Identify which cell holds the provided text, then report its (X, Y) central coordinate. 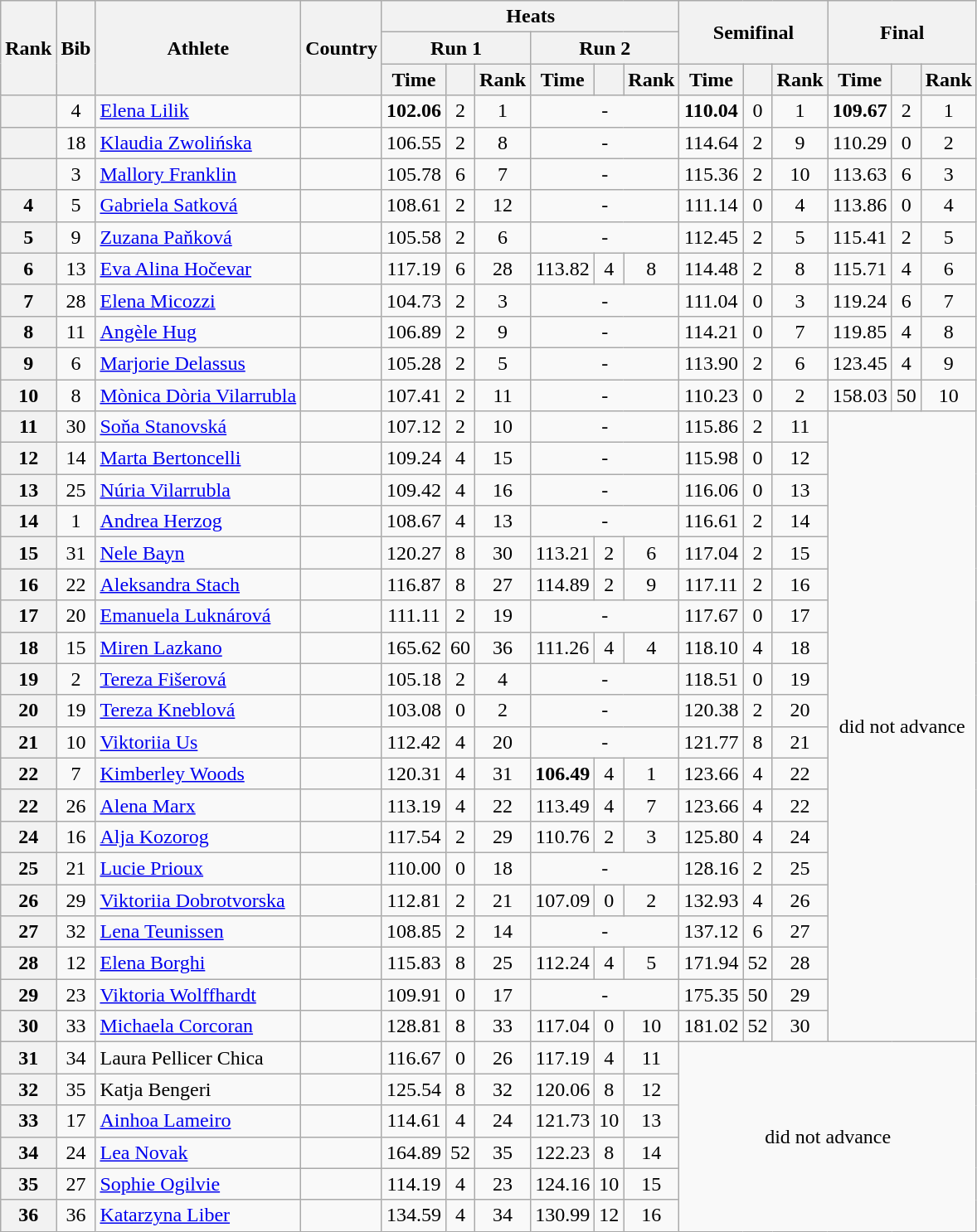
120.27 (413, 553)
Run 2 (605, 48)
107.41 (413, 395)
115.86 (712, 427)
Kimberley Woods (198, 774)
110.23 (712, 395)
116.67 (413, 1058)
Bib (76, 48)
175.35 (712, 995)
116.06 (712, 490)
111.26 (562, 648)
114.48 (712, 269)
Tereza Kneblová (198, 711)
113.90 (712, 363)
Nele Bayn (198, 553)
114.61 (413, 1121)
112.42 (413, 742)
Aleksandra Stach (198, 584)
114.89 (562, 584)
114.21 (712, 332)
Laura Pellicer Chica (198, 1058)
Lea Novak (198, 1152)
Viktoriia Us (198, 742)
110.00 (413, 868)
Klaudia Zwolińska (198, 143)
Run 1 (456, 48)
115.71 (859, 269)
Semifinal (753, 32)
113.19 (413, 805)
106.89 (413, 332)
109.91 (413, 995)
128.16 (712, 868)
115.36 (712, 174)
Lena Teunissen (198, 932)
Elena Borghi (198, 963)
128.81 (413, 1026)
114.64 (712, 143)
111.14 (712, 206)
Mònica Dòria Vilarrubla (198, 395)
123.45 (859, 363)
113.82 (562, 269)
Viktoria Wolffhardt (198, 995)
108.67 (413, 521)
181.02 (712, 1026)
120.31 (413, 774)
105.78 (413, 174)
Eva Alina Hočevar (198, 269)
Zuzana Paňková (198, 237)
113.86 (859, 206)
103.08 (413, 711)
Sophie Ogilvie (198, 1184)
Final (902, 32)
Marjorie Delassus (198, 363)
112.81 (413, 900)
117.54 (413, 837)
119.85 (859, 332)
125.54 (413, 1089)
Gabriela Satková (198, 206)
106.49 (562, 774)
Alja Kozorog (198, 837)
Soňa Stanovská (198, 427)
102.06 (413, 111)
Katarzyna Liber (198, 1215)
Country (342, 48)
116.87 (413, 584)
60 (461, 648)
105.18 (413, 679)
112.45 (712, 237)
115.98 (712, 458)
111.11 (413, 616)
Núria Vilarrubla (198, 490)
120.38 (712, 711)
107.12 (413, 427)
Mallory Franklin (198, 174)
110.29 (859, 143)
109.24 (413, 458)
Tereza Fišerová (198, 679)
Lucie Prioux (198, 868)
107.09 (562, 900)
Ainhoa Lameiro (198, 1121)
165.62 (413, 648)
Athlete (198, 48)
113.49 (562, 805)
Emanuela Luknárová (198, 616)
137.12 (712, 932)
120.06 (562, 1089)
108.61 (413, 206)
108.85 (413, 932)
134.59 (413, 1215)
110.76 (562, 837)
Heats (530, 17)
125.80 (712, 837)
Alena Marx (198, 805)
Marta Bertoncelli (198, 458)
Miren Lazkano (198, 648)
110.04 (712, 111)
Angèle Hug (198, 332)
113.21 (562, 553)
106.55 (413, 143)
130.99 (562, 1215)
158.03 (859, 395)
109.42 (413, 490)
121.77 (712, 742)
117.67 (712, 616)
Elena Lilik (198, 111)
115.83 (413, 963)
112.24 (562, 963)
117.11 (712, 584)
115.41 (859, 237)
105.58 (413, 237)
104.73 (413, 300)
105.28 (413, 363)
Viktoriia Dobrotvorska (198, 900)
Elena Micozzi (198, 300)
171.94 (712, 963)
113.63 (859, 174)
122.23 (562, 1152)
164.89 (413, 1152)
118.10 (712, 648)
121.73 (562, 1121)
Michaela Corcoran (198, 1026)
111.04 (712, 300)
Andrea Herzog (198, 521)
119.24 (859, 300)
118.51 (712, 679)
116.61 (712, 521)
Katja Bengeri (198, 1089)
124.16 (562, 1184)
109.67 (859, 111)
114.19 (413, 1184)
132.93 (712, 900)
